Pinpoint the cell where the given text exists, returning its [X, Y] midpoint coordinate. 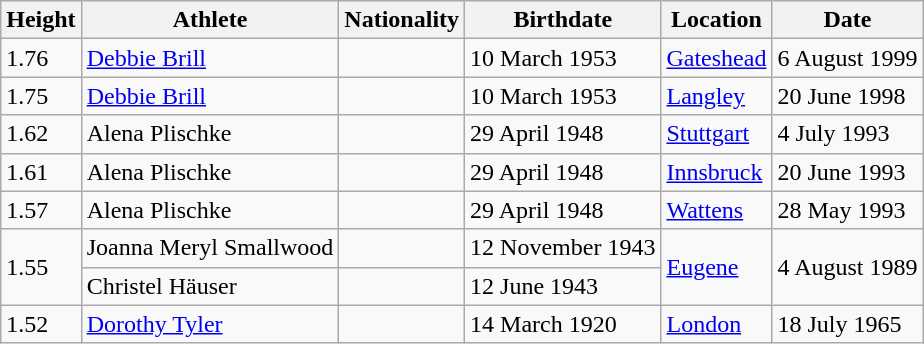
Eugene [716, 267]
Dorothy Tyler [210, 324]
Joanna Meryl Smallwood [210, 248]
1.62 [41, 134]
Birthdate [563, 20]
1.57 [41, 210]
1.52 [41, 324]
Wattens [716, 210]
Location [716, 20]
28 May 1993 [848, 210]
20 June 1998 [848, 96]
18 July 1965 [848, 324]
4 August 1989 [848, 267]
Date [848, 20]
Nationality [402, 20]
4 July 1993 [848, 134]
Langley [716, 96]
Athlete [210, 20]
20 June 1993 [848, 172]
Innsbruck [716, 172]
12 June 1943 [563, 286]
Stuttgart [716, 134]
12 November 1943 [563, 248]
Gateshead [716, 58]
London [716, 324]
6 August 1999 [848, 58]
Christel Häuser [210, 286]
1.76 [41, 58]
Height [41, 20]
1.61 [41, 172]
14 March 1920 [563, 324]
1.75 [41, 96]
1.55 [41, 267]
